Provide the (X, Y) coordinate of the cell's center where the given text is located.  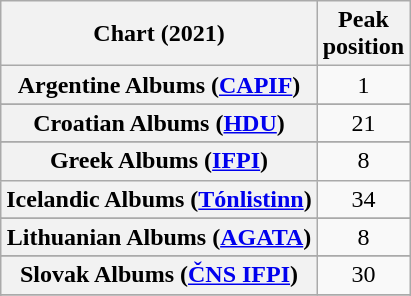
34 (363, 199)
Argentine Albums (CAPIF) (159, 85)
Icelandic Albums (Tónlistinn) (159, 199)
Lithuanian Albums (AGATA) (159, 237)
1 (363, 85)
21 (363, 123)
Slovak Albums (ČNS IFPI) (159, 275)
30 (363, 275)
Chart (2021) (159, 34)
Peakposition (363, 34)
Greek Albums (IFPI) (159, 161)
Croatian Albums (HDU) (159, 123)
